Locate the cell with the specified text and output its [X, Y] center coordinate. 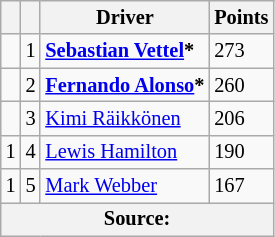
273 [241, 51]
Sebastian Vettel* [124, 51]
4 [31, 152]
190 [241, 152]
Mark Webber [124, 186]
Fernando Alonso* [124, 85]
Kimi Räikkönen [124, 118]
Driver [124, 17]
5 [31, 186]
Points [241, 17]
167 [241, 186]
206 [241, 118]
Lewis Hamilton [124, 152]
Source: [138, 219]
260 [241, 85]
3 [31, 118]
2 [31, 85]
